For the text-containing cell, return its midpoint in [X, Y] coordinate format. 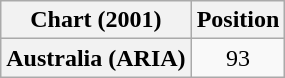
Australia (ARIA) [96, 58]
Chart (2001) [96, 20]
Position [238, 20]
93 [238, 58]
